Output the [x, y] coordinate of the center of the cell containing the given text.  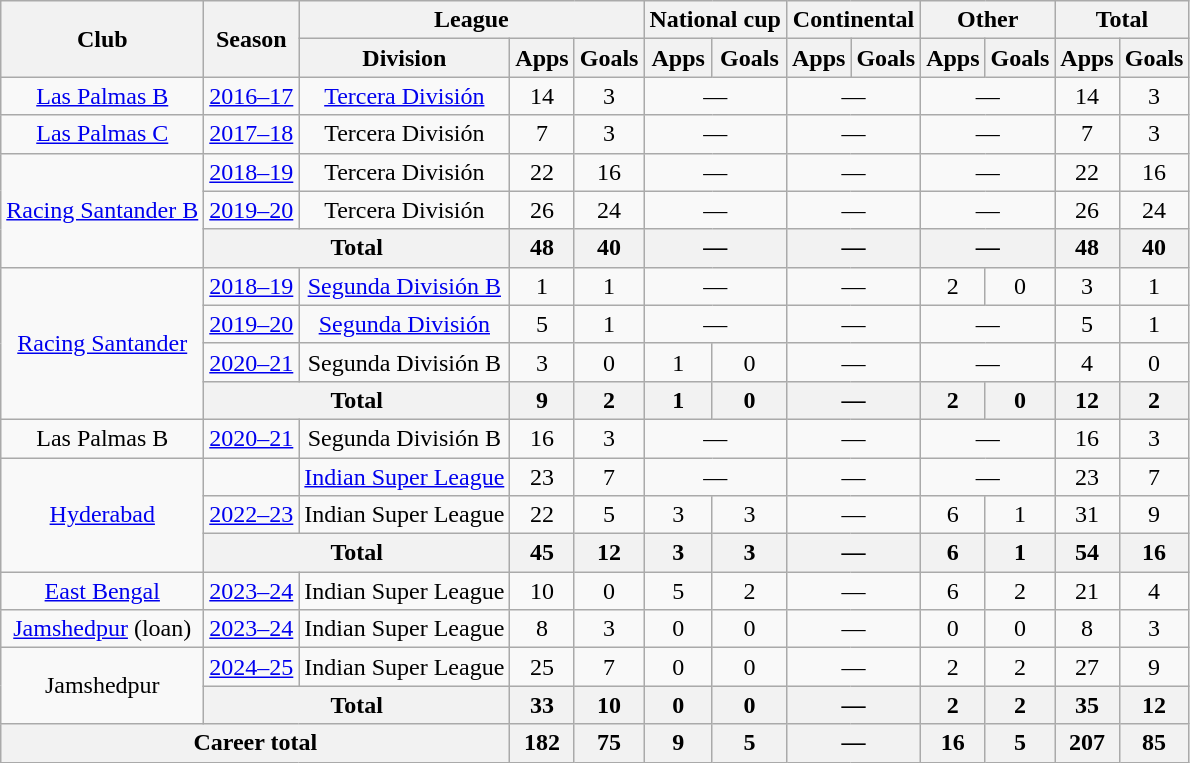
207 [1087, 743]
Jamshedpur (loan) [102, 629]
Division [404, 58]
25 [542, 667]
Racing Santander [102, 343]
35 [1087, 705]
Las Palmas C [102, 134]
League [472, 20]
Club [102, 39]
Continental [853, 20]
75 [609, 743]
31 [1087, 515]
2024–25 [252, 667]
45 [542, 553]
Segunda División [404, 324]
Other [988, 20]
2016–17 [252, 96]
National cup [715, 20]
2017–18 [252, 134]
33 [542, 705]
East Bengal [102, 591]
2022–23 [252, 515]
Season [252, 39]
21 [1087, 591]
182 [542, 743]
Jamshedpur [102, 686]
54 [1087, 553]
27 [1087, 667]
Racing Santander B [102, 210]
Hyderabad [102, 515]
Career total [256, 743]
85 [1154, 743]
